For the text-containing cell, return its midpoint in (X, Y) coordinate format. 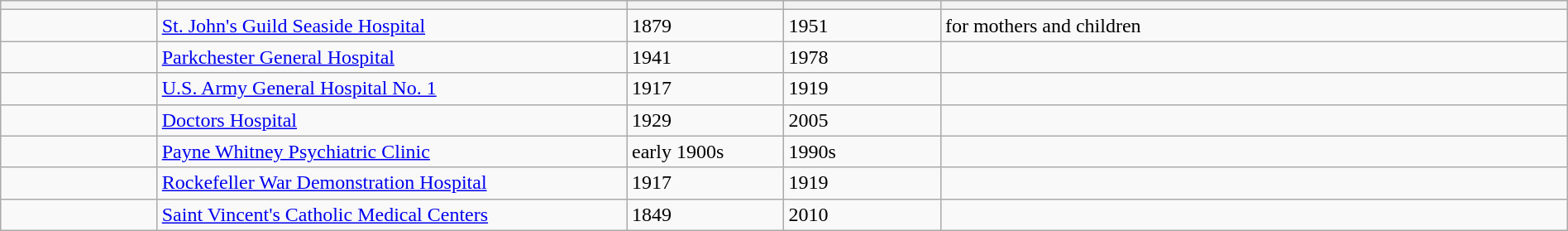
1941 (706, 57)
for mothers and children (1254, 26)
1929 (706, 120)
Rockefeller War Demonstration Hospital (392, 183)
1990s (862, 152)
Doctors Hospital (392, 120)
Saint Vincent's Catholic Medical Centers (392, 214)
2010 (862, 214)
St. John's Guild Seaside Hospital (392, 26)
Payne Whitney Psychiatric Clinic (392, 152)
1978 (862, 57)
early 1900s (706, 152)
2005 (862, 120)
1951 (862, 26)
U.S. Army General Hospital No. 1 (392, 89)
Parkchester General Hospital (392, 57)
1879 (706, 26)
1849 (706, 214)
